Output the (X, Y) coordinate of the center of the cell containing the given text.  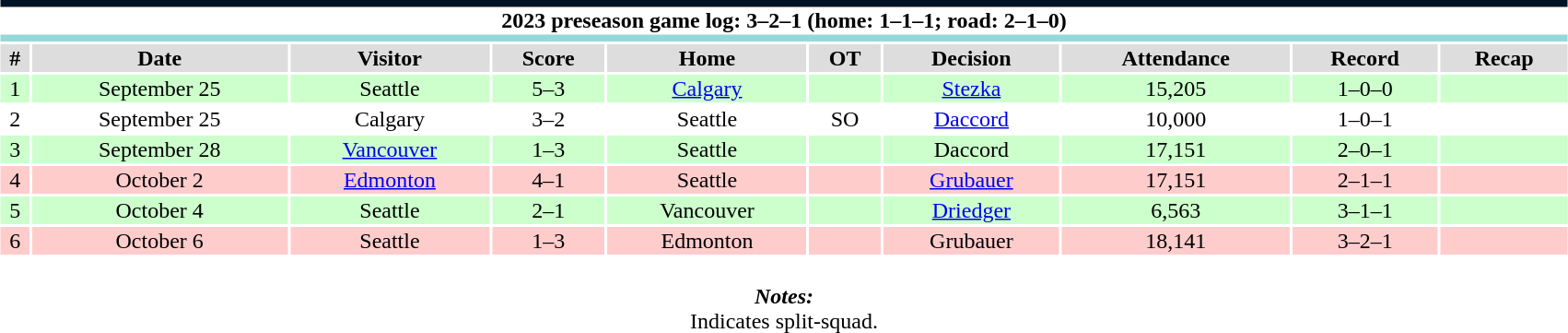
5 (15, 210)
Decision (972, 58)
2023 preseason game log: 3–2–1 (home: 1–1–1; road: 2–1–0) (784, 20)
2–0–1 (1365, 149)
3–2 (548, 119)
1–0–0 (1365, 89)
1 (15, 89)
3 (15, 149)
Date (158, 58)
3–1–1 (1365, 210)
10,000 (1176, 119)
Record (1365, 58)
Stezka (972, 89)
Score (548, 58)
18,141 (1176, 241)
October 2 (158, 180)
Home (707, 58)
15,205 (1176, 89)
4 (15, 180)
6 (15, 241)
September 28 (158, 149)
6,563 (1176, 210)
OT (846, 58)
Driedger (972, 210)
SO (846, 119)
October 6 (158, 241)
Visitor (390, 58)
Recap (1504, 58)
2 (15, 119)
4–1 (548, 180)
1–0–1 (1365, 119)
2–1 (548, 210)
2–1–1 (1365, 180)
October 4 (158, 210)
Attendance (1176, 58)
5–3 (548, 89)
# (15, 58)
3–2–1 (1365, 241)
